Scan for the cell matching the given text and deliver its (x, y) coordinate at center. 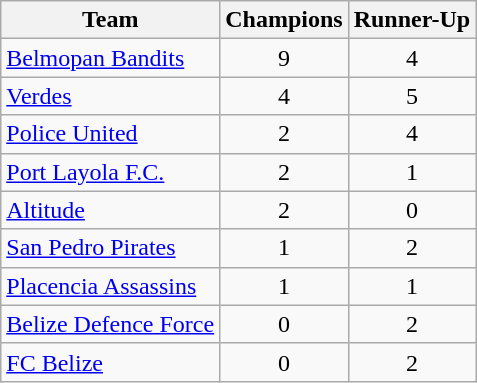
Belize Defence Force (110, 324)
Altitude (110, 210)
FC Belize (110, 362)
Verdes (110, 96)
Belmopan Bandits (110, 58)
5 (412, 96)
9 (284, 58)
Champions (284, 20)
Port Layola F.C. (110, 172)
Runner-Up (412, 20)
San Pedro Pirates (110, 248)
Police United (110, 134)
Team (110, 20)
Placencia Assassins (110, 286)
